Capture the cell that displays the provided text and extract its [X, Y] central coordinate. 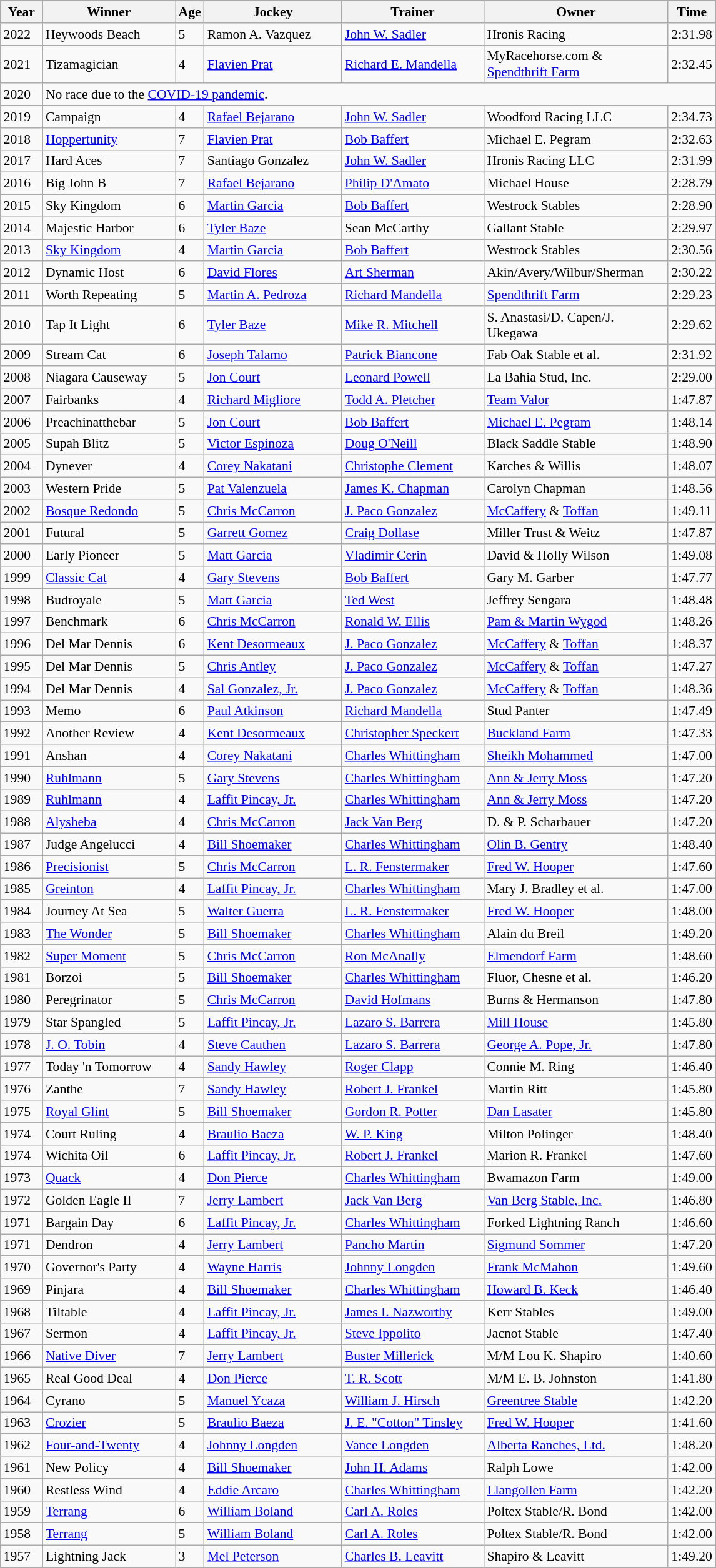
Martin A. Pedroza [273, 295]
Stud Panter [576, 711]
Patrick Biancone [413, 355]
1:48.26 [691, 622]
Chris Antley [273, 667]
Peregrinator [109, 1000]
T. R. Scott [413, 1379]
Jockey [273, 12]
J. O. Tobin [109, 1045]
1:41.60 [691, 1423]
2010 [21, 325]
Winner [109, 12]
Joseph Talamo [273, 355]
1983 [21, 934]
1:48.48 [691, 600]
2015 [21, 206]
Lightning Jack [109, 1557]
Time [691, 12]
Sal Gonzalez, Jr. [273, 689]
Buckland Farm [576, 734]
Leonard Powell [413, 378]
Classic Cat [109, 578]
Greinton [109, 889]
1993 [21, 711]
1968 [21, 1312]
1965 [21, 1379]
1:48.00 [691, 912]
Connie M. Ring [576, 1067]
1:47.40 [691, 1334]
1:47.49 [691, 711]
1:48.37 [691, 644]
Restless Wind [109, 1490]
William J. Hirsch [413, 1401]
Miller Trust & Weitz [576, 533]
Native Diver [109, 1356]
Real Good Deal [109, 1379]
Four-and-Twenty [109, 1446]
J. E. "Cotton" Tinsley [413, 1423]
D. & P. Scharbauer [576, 822]
1:48.60 [691, 956]
Pam & Martin Wygod [576, 622]
1976 [21, 1090]
1994 [21, 689]
Hronis Racing LLC [576, 161]
1:49.60 [691, 1268]
Tizamagician [109, 64]
Ron McAnally [413, 956]
Big John B [109, 184]
Majestic Harbor [109, 228]
Crozier [109, 1423]
Mel Peterson [273, 1557]
Dynever [109, 466]
1960 [21, 1490]
2:31.98 [691, 34]
Doug O'Neill [413, 444]
2008 [21, 378]
Steve Cauthen [273, 1045]
2020 [21, 95]
2:34.73 [691, 117]
Tiltable [109, 1312]
Early Pioneer [109, 556]
Santiago Gonzalez [273, 161]
1962 [21, 1446]
2001 [21, 533]
1961 [21, 1467]
Heywoods Beach [109, 34]
Another Review [109, 734]
Zanthe [109, 1090]
1:41.80 [691, 1379]
George A. Pope, Jr. [576, 1045]
2022 [21, 34]
Bwamazon Farm [576, 1178]
Ramon A. Vazquez [273, 34]
1:46.80 [691, 1201]
2:32.45 [691, 64]
Budroyale [109, 600]
2017 [21, 161]
2016 [21, 184]
Craig Dollase [413, 533]
2009 [21, 355]
Sheikh Mohammed [576, 756]
1995 [21, 667]
Memo [109, 711]
Bargain Day [109, 1223]
Hronis Racing [576, 34]
MyRacehorse.com & Spendthrift Farm [576, 64]
2003 [21, 489]
Kerr Stables [576, 1312]
1975 [21, 1112]
David Hofmans [413, 1000]
2005 [21, 444]
Dan Lasater [576, 1112]
2:29.23 [691, 295]
2:30.22 [691, 273]
Burns & Hermanson [576, 1000]
Sean McCarthy [413, 228]
1982 [21, 956]
1:49.11 [691, 511]
Black Saddle Stable [576, 444]
W. P. King [413, 1134]
Benchmark [109, 622]
1:40.60 [691, 1356]
1986 [21, 867]
Hoppertunity [109, 139]
Trainer [413, 12]
2:32.63 [691, 139]
Milton Polinger [576, 1134]
2007 [21, 400]
Steve Ippolito [413, 1334]
Vladimir Cerin [413, 556]
1:48.90 [691, 444]
Christopher Speckert [413, 734]
Victor Espinoza [273, 444]
Judge Angelucci [109, 845]
1979 [21, 1023]
1990 [21, 778]
2021 [21, 64]
James K. Chapman [413, 489]
Fab Oak Stable et al. [576, 355]
Alysheba [109, 822]
Akin/Avery/Wilbur/Sherman [576, 273]
2:28.79 [691, 184]
Sigmund Sommer [576, 1245]
Western Pride [109, 489]
Dynamic Host [109, 273]
No race due to the COVID-19 pandemic. [379, 95]
Owner [576, 12]
James I. Nazworthy [413, 1312]
1977 [21, 1067]
Star Spangled [109, 1023]
Karches & Willis [576, 466]
M/M Lou K. Shapiro [576, 1356]
1987 [21, 845]
1981 [21, 978]
1973 [21, 1178]
Wichita Oil [109, 1156]
Golden Eagle II [109, 1201]
Supah Blitz [109, 444]
Llangollen Farm [576, 1490]
Shapiro & Leavitt [576, 1557]
Worth Repeating [109, 295]
1963 [21, 1423]
Forked Lightning Ranch [576, 1223]
1966 [21, 1356]
Alain du Breil [576, 934]
1967 [21, 1334]
Borzoi [109, 978]
Carolyn Chapman [576, 489]
1:49.08 [691, 556]
Richard E. Mandella [413, 64]
1992 [21, 734]
2:31.92 [691, 355]
Hard Aces [109, 161]
Frank McMahon [576, 1268]
Philip D'Amato [413, 184]
1991 [21, 756]
1970 [21, 1268]
Michael House [576, 184]
2013 [21, 250]
Todd A. Pletcher [413, 400]
Jacnot Stable [576, 1334]
1:47.33 [691, 734]
2018 [21, 139]
2:31.99 [691, 161]
2:30.56 [691, 250]
2:29.00 [691, 378]
Paul Atkinson [273, 711]
Woodford Racing LLC [576, 117]
David & Holly Wilson [576, 556]
Futural [109, 533]
2014 [21, 228]
David Flores [273, 273]
1999 [21, 578]
Stream Cat [109, 355]
1996 [21, 644]
2019 [21, 117]
Charles B. Leavitt [413, 1557]
John H. Adams [413, 1467]
3 [189, 1557]
Christophe Clement [413, 466]
Bosque Redondo [109, 511]
1969 [21, 1289]
Mary J. Bradley et al. [576, 889]
Marion R. Frankel [576, 1156]
1:47.27 [691, 667]
1972 [21, 1201]
Campaign [109, 117]
Precisionist [109, 867]
1:47.77 [691, 578]
Court Ruling [109, 1134]
Today 'n Tomorrow [109, 1067]
Buster Millerick [413, 1356]
Tap It Light [109, 325]
S. Anastasi/D. Capen/J. Ukegawa [576, 325]
1997 [21, 622]
Art Sherman [413, 273]
La Bahia Stud, Inc. [576, 378]
Van Berg Stable, Inc. [576, 1201]
2:29.97 [691, 228]
Mill House [576, 1023]
Gordon R. Potter [413, 1112]
Fluor, Chesne et al. [576, 978]
Ralph Lowe [576, 1467]
1958 [21, 1534]
Fairbanks [109, 400]
Roger Clapp [413, 1067]
1:48.36 [691, 689]
Eddie Arcaro [273, 1490]
1:48.56 [691, 489]
Wayne Harris [273, 1268]
1984 [21, 912]
Howard B. Keck [576, 1289]
2:28.90 [691, 206]
Dendron [109, 1245]
1978 [21, 1045]
Age [189, 12]
Super Moment [109, 956]
Elmendorf Farm [576, 956]
Pat Valenzuela [273, 489]
2000 [21, 556]
Niagara Causeway [109, 378]
Team Valor [576, 400]
Spendthrift Farm [576, 295]
Pancho Martin [413, 1245]
1988 [21, 822]
Martin Ritt [576, 1090]
1957 [21, 1557]
1964 [21, 1401]
1:48.20 [691, 1446]
2:29.62 [691, 325]
The Wonder [109, 934]
2004 [21, 466]
1:46.20 [691, 978]
Greentree Stable [576, 1401]
Quack [109, 1178]
Gary M. Garber [576, 578]
1985 [21, 889]
2002 [21, 511]
2012 [21, 273]
New Policy [109, 1467]
1989 [21, 800]
Pinjara [109, 1289]
1959 [21, 1512]
Walter Guerra [273, 912]
Garrett Gomez [273, 533]
1980 [21, 1000]
Sermon [109, 1334]
1:46.60 [691, 1223]
Manuel Ycaza [273, 1401]
1:48.14 [691, 422]
Vance Longden [413, 1446]
Cyrano [109, 1401]
Alberta Ranches, Ltd. [576, 1446]
Royal Glint [109, 1112]
2011 [21, 295]
Ted West [413, 600]
Anshan [109, 756]
Preachinatthebar [109, 422]
Richard Migliore [273, 400]
Mike R. Mitchell [413, 325]
M/M E. B. Johnston [576, 1379]
2006 [21, 422]
1998 [21, 600]
Governor's Party [109, 1268]
Journey At Sea [109, 912]
Year [21, 12]
Jeffrey Sengara [576, 600]
Ronald W. Ellis [413, 622]
Olin B. Gentry [576, 845]
1:48.07 [691, 466]
Gallant Stable [576, 228]
